Search for the cell housing the specified text and yield its (X, Y) center coordinate. 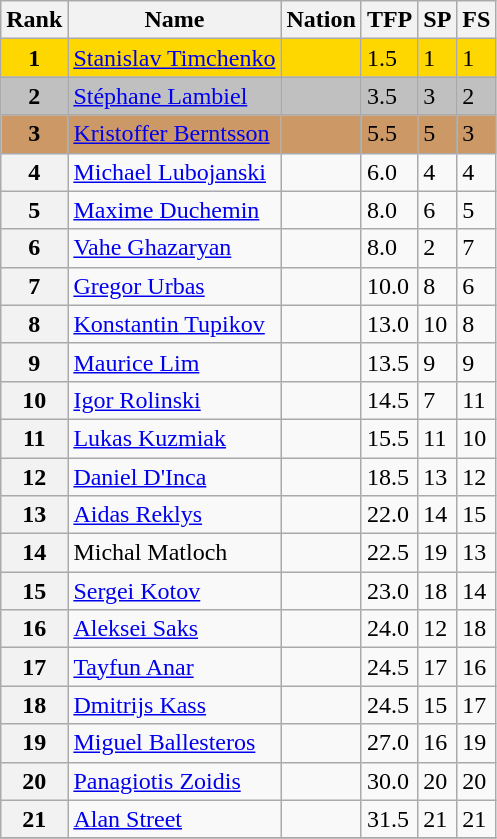
Kristoffer Berntsson (174, 134)
24.0 (389, 629)
TFP (389, 20)
3.5 (389, 96)
31.5 (389, 819)
5.5 (389, 134)
6.0 (389, 172)
Stanislav Timchenko (174, 58)
Aleksei Saks (174, 629)
18.5 (389, 477)
Miguel Ballesteros (174, 743)
Stéphane Lambiel (174, 96)
Gregor Urbas (174, 286)
14.5 (389, 400)
15.5 (389, 438)
Michael Lubojanski (174, 172)
Michal Matloch (174, 553)
Dmitrijs Kass (174, 705)
13.5 (389, 362)
30.0 (389, 781)
27.0 (389, 743)
Maxime Duchemin (174, 210)
Konstantin Tupikov (174, 324)
Maurice Lim (174, 362)
Rank (34, 20)
Panagiotis Zoidis (174, 781)
Vahe Ghazaryan (174, 248)
10.0 (389, 286)
22.0 (389, 515)
Lukas Kuzmiak (174, 438)
23.0 (389, 591)
22.5 (389, 553)
FS (476, 20)
Name (174, 20)
SP (438, 20)
Igor Rolinski (174, 400)
1.5 (389, 58)
Sergei Kotov (174, 591)
13.0 (389, 324)
Nation (321, 20)
Alan Street (174, 819)
Tayfun Anar (174, 667)
Aidas Reklys (174, 515)
Daniel D'Inca (174, 477)
